Find where the given text appears and provide that cell's center as (x, y) coordinate. 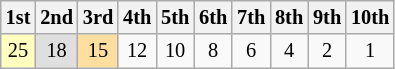
12 (137, 51)
6th (213, 17)
4 (289, 51)
18 (56, 51)
4th (137, 17)
1st (18, 17)
2 (327, 51)
5th (175, 17)
25 (18, 51)
15 (98, 51)
8 (213, 51)
3rd (98, 17)
1 (370, 51)
6 (251, 51)
10 (175, 51)
9th (327, 17)
10th (370, 17)
8th (289, 17)
7th (251, 17)
2nd (56, 17)
